For the text-containing cell, return its midpoint in (x, y) coordinate format. 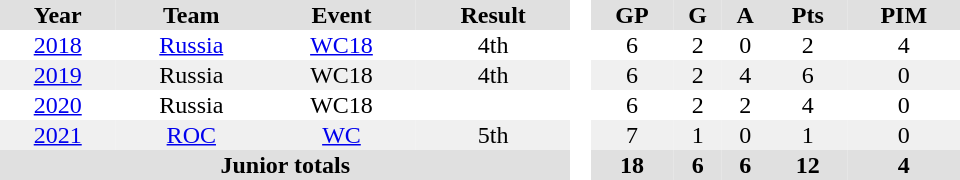
2018 (58, 45)
Year (58, 15)
ROC (191, 135)
Team (191, 15)
2019 (58, 75)
5th (494, 135)
18 (632, 165)
WC (342, 135)
2020 (58, 105)
GP (632, 15)
12 (808, 165)
PIM (904, 15)
Junior totals (286, 165)
G (698, 15)
2021 (58, 135)
A (745, 15)
Pts (808, 15)
Result (494, 15)
7 (632, 135)
Event (342, 15)
